Scan for the cell matching the given text and deliver its (x, y) coordinate at center. 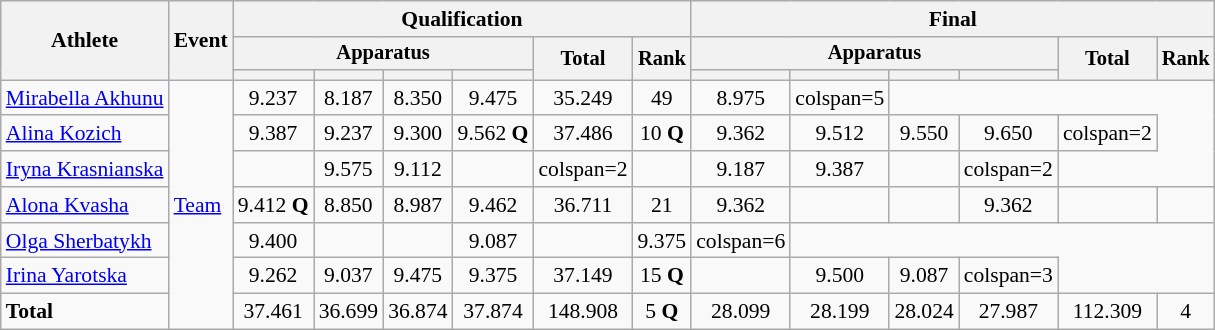
Event (201, 40)
28.099 (740, 312)
9.562 Q (494, 134)
colspan=6 (740, 241)
10 Q (662, 134)
112.309 (1108, 312)
35.249 (582, 98)
colspan=3 (1008, 276)
21 (662, 205)
8.187 (348, 98)
Team (201, 204)
9.187 (740, 169)
Athlete (85, 40)
9.575 (348, 169)
9.262 (274, 276)
colspan=5 (840, 98)
36.711 (582, 205)
9.650 (1008, 134)
37.149 (582, 276)
Olga Sherbatykh (85, 241)
9.462 (494, 205)
9.400 (274, 241)
8.987 (418, 205)
148.908 (582, 312)
8.850 (348, 205)
Final (952, 19)
36.874 (418, 312)
Alona Kvasha (85, 205)
9.037 (348, 276)
Irina Yarotska (85, 276)
5 Q (662, 312)
9.512 (840, 134)
Iryna Krasnianska (85, 169)
8.350 (418, 98)
37.874 (494, 312)
28.199 (840, 312)
9.112 (418, 169)
9.300 (418, 134)
Qualification (462, 19)
37.486 (582, 134)
9.500 (840, 276)
49 (662, 98)
36.699 (348, 312)
Mirabella Akhunu (85, 98)
27.987 (1008, 312)
4 (1186, 312)
28.024 (924, 312)
9.550 (924, 134)
8.975 (740, 98)
15 Q (662, 276)
37.461 (274, 312)
Alina Kozich (85, 134)
9.412 Q (274, 205)
